Find where the given text appears and provide that cell's center as (x, y) coordinate. 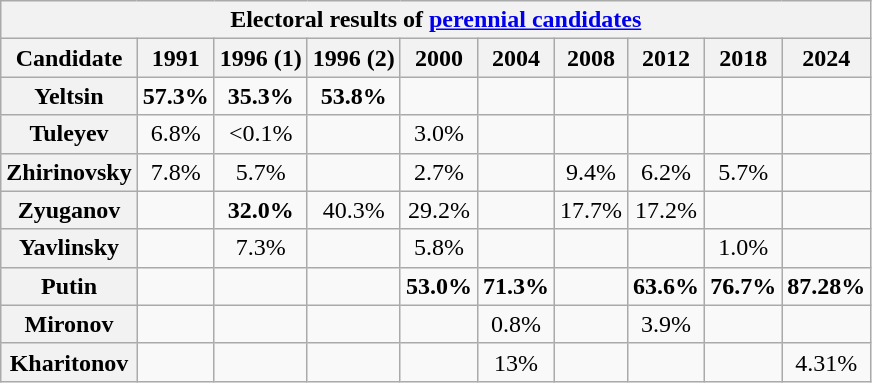
3.0% (438, 134)
40.3% (354, 210)
13% (516, 362)
6.2% (666, 172)
7.3% (260, 248)
Zyuganov (69, 210)
2008 (590, 58)
2004 (516, 58)
1.0% (744, 248)
76.7% (744, 286)
71.3% (516, 286)
1996 (1) (260, 58)
35.3% (260, 96)
1996 (2) (354, 58)
Yeltsin (69, 96)
17.2% (666, 210)
7.8% (176, 172)
53.8% (354, 96)
9.4% (590, 172)
3.9% (666, 324)
87.28% (826, 286)
Mironov (69, 324)
2012 (666, 58)
4.31% (826, 362)
29.2% (438, 210)
63.6% (666, 286)
6.8% (176, 134)
17.7% (590, 210)
Kharitonov (69, 362)
Electoral results of perennial candidates (436, 20)
2.7% (438, 172)
5.8% (438, 248)
1991 (176, 58)
53.0% (438, 286)
Yavlinsky (69, 248)
0.8% (516, 324)
Zhirinovsky (69, 172)
Candidate (69, 58)
2000 (438, 58)
<0.1% (260, 134)
2024 (826, 58)
Tuleyev (69, 134)
Putin (69, 286)
32.0% (260, 210)
2018 (744, 58)
57.3% (176, 96)
